For the text-containing cell, return its midpoint in (x, y) coordinate format. 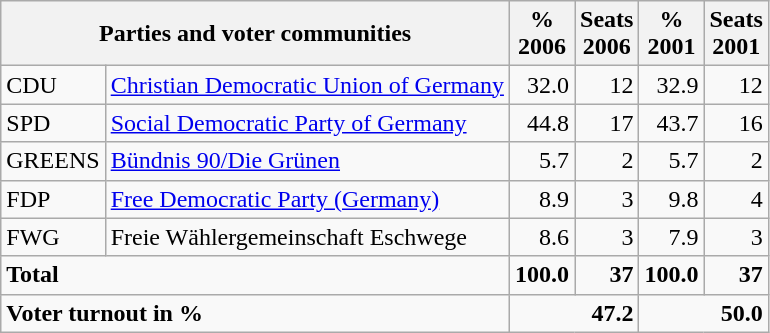
Christian Democratic Union of Germany (307, 85)
17 (607, 123)
Seats2006 (607, 34)
32.0 (542, 85)
FDP (53, 199)
%2006 (542, 34)
44.8 (542, 123)
7.9 (672, 237)
Free Democratic Party (Germany) (307, 199)
4 (736, 199)
Bündnis 90/Die Grünen (307, 161)
GREENS (53, 161)
CDU (53, 85)
%2001 (672, 34)
SPD (53, 123)
FWG (53, 237)
32.9 (672, 85)
50.0 (704, 313)
8.6 (542, 237)
Freie Wählergemeinschaft Eschwege (307, 237)
Parties and voter communities (256, 34)
Total (256, 275)
Seats2001 (736, 34)
Voter turnout in % (256, 313)
16 (736, 123)
8.9 (542, 199)
9.8 (672, 199)
47.2 (574, 313)
Social Democratic Party of Germany (307, 123)
43.7 (672, 123)
